Locate the cell with the specified text and output its [X, Y] center coordinate. 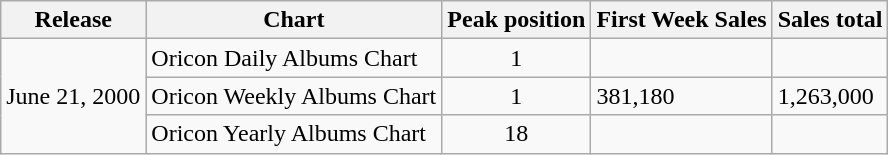
Release [74, 20]
Peak position [516, 20]
Sales total [830, 20]
June 21, 2000 [74, 96]
381,180 [682, 96]
18 [516, 134]
First Week Sales [682, 20]
Oricon Weekly Albums Chart [294, 96]
Chart [294, 20]
Oricon Daily Albums Chart [294, 58]
1,263,000 [830, 96]
Oricon Yearly Albums Chart [294, 134]
